Determine the (X, Y) coordinate at the center of the cell enclosing the given text.  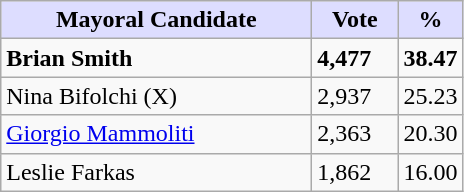
Mayoral Candidate (156, 20)
4,477 (355, 58)
25.23 (430, 96)
1,862 (355, 172)
% (430, 20)
20.30 (430, 134)
Brian Smith (156, 58)
16.00 (430, 172)
38.47 (430, 58)
Nina Bifolchi (X) (156, 96)
2,937 (355, 96)
Giorgio Mammoliti (156, 134)
2,363 (355, 134)
Vote (355, 20)
Leslie Farkas (156, 172)
